Return [X, Y] of the center of cell containing provided text 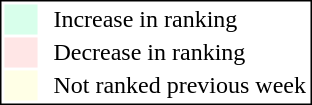
Decrease in ranking [180, 53]
Increase in ranking [180, 19]
Not ranked previous week [180, 85]
